Locate the cell with the specified text and output its [x, y] center coordinate. 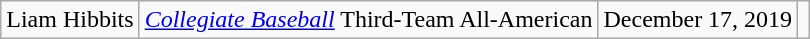
December 17, 2019 [698, 20]
Liam Hibbits [70, 20]
Collegiate Baseball Third-Team All-American [368, 20]
